Output the [x, y] coordinate of the center of the cell containing the given text.  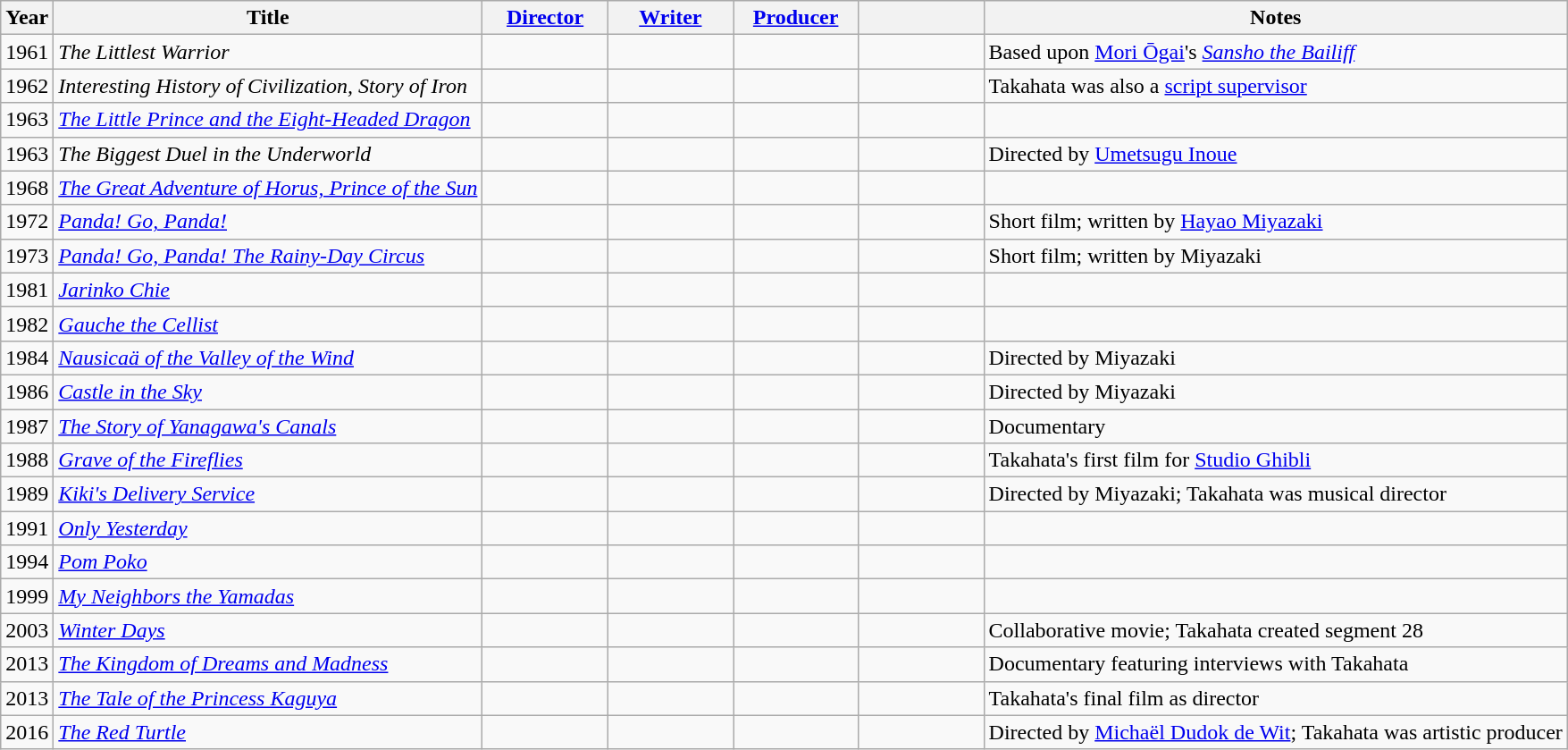
Takahata was also a script supervisor [1276, 86]
Documentary featuring interviews with Takahata [1276, 664]
Year [27, 18]
Notes [1276, 18]
Panda! Go, Panda! [268, 222]
1991 [27, 528]
Directed by Michaël Dudok de Wit; Takahata was artistic producer [1276, 732]
Takahata's final film as director [1276, 698]
1962 [27, 86]
Producer [795, 18]
Directed by Umetsugu Inoue [1276, 154]
Only Yesterday [268, 528]
The Little Prince and the Eight-Headed Dragon [268, 120]
Directed by Miyazaki; Takahata was musical director [1276, 494]
Title [268, 18]
Nausicaä of the Valley of the Wind [268, 358]
1984 [27, 358]
1988 [27, 460]
Castle in the Sky [268, 392]
Gauche the Cellist [268, 324]
Writer [670, 18]
1999 [27, 596]
The Biggest Duel in the Underworld [268, 154]
1987 [27, 426]
The Story of Yanagawa's Canals [268, 426]
Panda! Go, Panda! The Rainy-Day Circus [268, 256]
The Littlest Warrior [268, 52]
The Tale of the Princess Kaguya [268, 698]
Interesting History of Civilization, Story of Iron [268, 86]
Collaborative movie; Takahata created segment 28 [1276, 630]
1973 [27, 256]
1986 [27, 392]
Director [545, 18]
Based upon Mori Ōgai's Sansho the Bailiff [1276, 52]
The Great Adventure of Horus, Prince of the Sun [268, 188]
The Kingdom of Dreams and Madness [268, 664]
1972 [27, 222]
Short film; written by Hayao Miyazaki [1276, 222]
2016 [27, 732]
2003 [27, 630]
Grave of the Fireflies [268, 460]
Kiki's Delivery Service [268, 494]
My Neighbors the Yamadas [268, 596]
Winter Days [268, 630]
Takahata's first film for Studio Ghibli [1276, 460]
1981 [27, 290]
Jarinko Chie [268, 290]
1968 [27, 188]
Short film; written by Miyazaki [1276, 256]
1989 [27, 494]
Pom Poko [268, 562]
1982 [27, 324]
Documentary [1276, 426]
The Red Turtle [268, 732]
1961 [27, 52]
1994 [27, 562]
